Detect which cell encompasses the target text, then output its (X, Y) center coordinate. 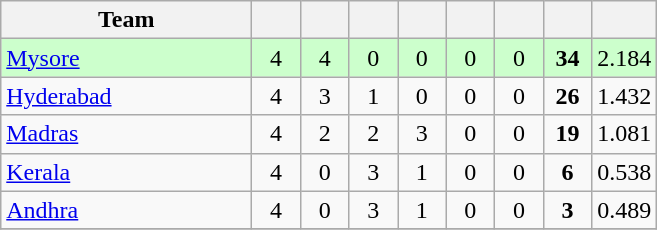
1.432 (624, 96)
Hyderabad (126, 96)
6 (568, 172)
Team (126, 20)
Andhra (126, 210)
0.489 (624, 210)
19 (568, 134)
2.184 (624, 58)
1.081 (624, 134)
Kerala (126, 172)
0.538 (624, 172)
26 (568, 96)
34 (568, 58)
Madras (126, 134)
Mysore (126, 58)
